From the cell containing the given text, extract its center point as [x, y] coordinate. 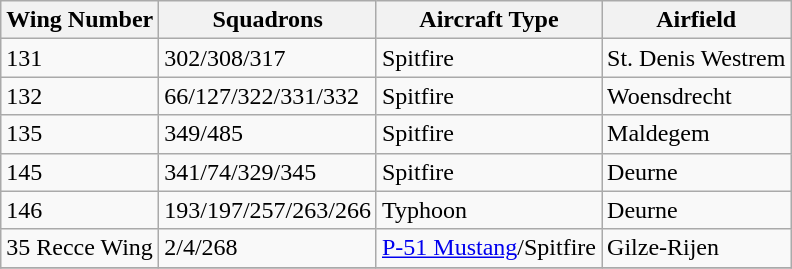
302/308/317 [268, 58]
66/127/322/331/332 [268, 96]
2/4/268 [268, 248]
St. Denis Westrem [696, 58]
132 [80, 96]
Airfield [696, 20]
145 [80, 172]
Wing Number [80, 20]
Aircraft Type [488, 20]
135 [80, 134]
146 [80, 210]
Typhoon [488, 210]
Squadrons [268, 20]
193/197/257/263/266 [268, 210]
Gilze-Rijen [696, 248]
349/485 [268, 134]
P-51 Mustang/Spitfire [488, 248]
Woensdrecht [696, 96]
35 Recce Wing [80, 248]
Maldegem [696, 134]
131 [80, 58]
341/74/329/345 [268, 172]
